Extract the (X, Y) coordinate from the center of the cell holding the provided text.  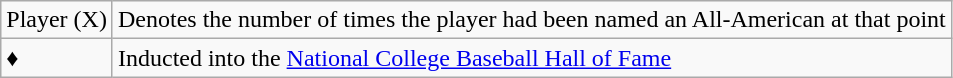
Inducted into the National College Baseball Hall of Fame (532, 58)
Denotes the number of times the player had been named an All-American at that point (532, 20)
Player (X) (57, 20)
♦ (57, 58)
